Extract the [X, Y] coordinate from the center of the cell holding the provided text.  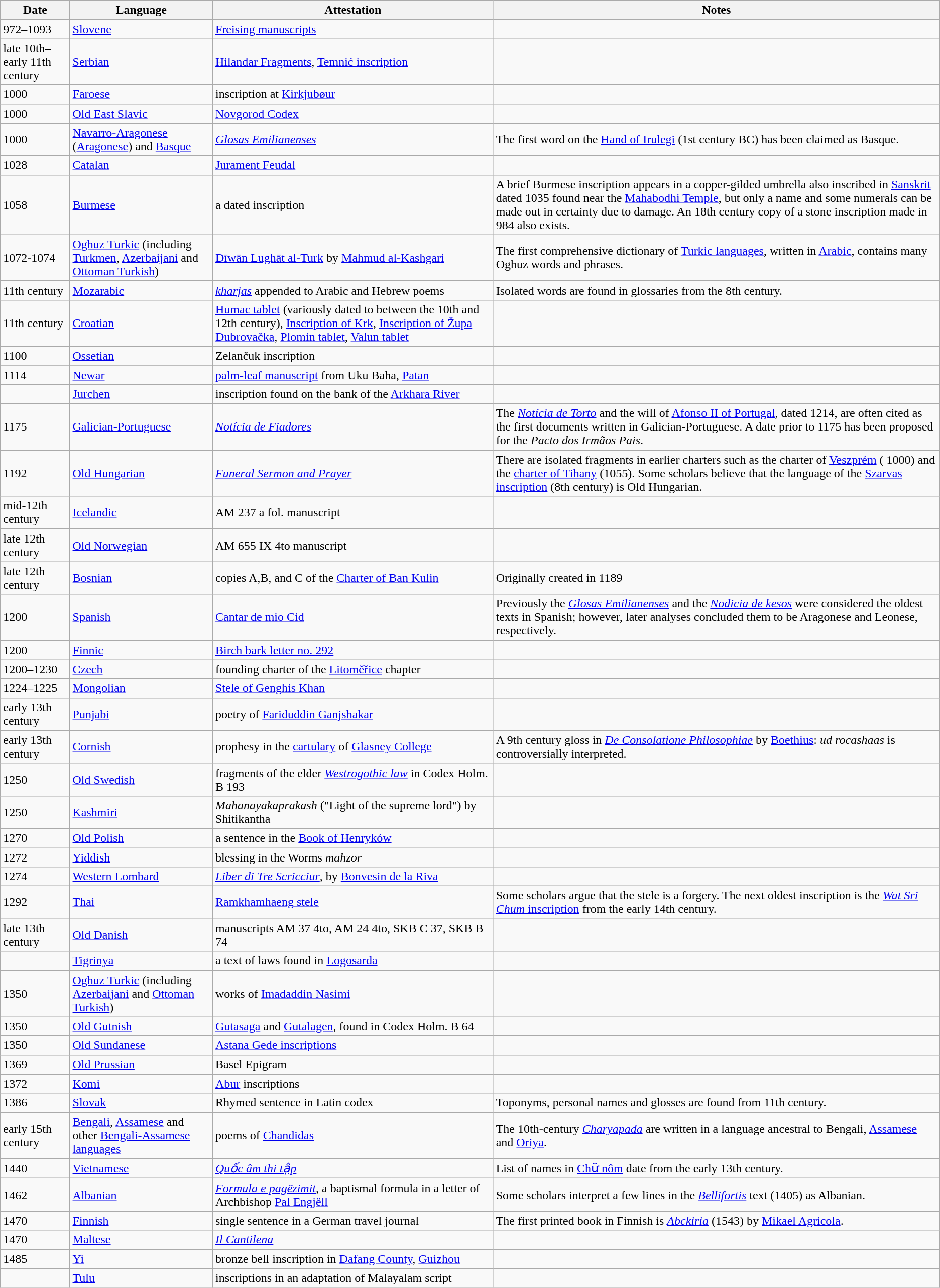
List of names in Chữ nôm date from the early 13th century. [716, 1168]
Old Prussian [141, 1064]
Humac tablet (variously dated to between the 10th and 12th century), Inscription of Krk, Inscription of Župa Dubrovačka, Plomin tablet, Valun tablet [352, 323]
The first comprehensive dictionary of Turkic languages, written in Arabic, contains many Oghuz words and phrases. [716, 258]
Some scholars argue that the stele is a forgery. The next oldest inscription is the Wat Sri Chum inscription from the early 14th century. [716, 902]
Quốc âm thi tập [352, 1168]
1114 [35, 375]
a dated inscription [352, 205]
Language [141, 10]
Old Sundanese [141, 1045]
Some scholars interpret a few lines in the Bellifortis text (1405) as Albanian. [716, 1195]
Finnish [141, 1221]
Notes [716, 10]
Slovene [141, 29]
a sentence in the Book of Henryków [352, 838]
AM 237 a fol. manuscript [352, 512]
Isolated words are found in glossaries from the 8th century. [716, 290]
Old Gutnish [141, 1026]
early 15th century [35, 1135]
Freising manuscripts [352, 29]
Thai [141, 902]
bronze bell inscription in Dafang County, Guizhou [352, 1259]
Basel Epigram [352, 1064]
works of Imadaddin Nasimi [352, 994]
Glosas Emilianenses [352, 140]
Formula e pagëzimit, a baptismal formula in a letter of Archbishop Pal Engjëll [352, 1195]
1440 [35, 1168]
1028 [35, 165]
1272 [35, 857]
late 13th century [35, 935]
Dīwān Lughāt al-Turk by Mahmud al-Kashgari [352, 258]
1270 [35, 838]
Komi [141, 1084]
Old Swedish [141, 780]
1462 [35, 1195]
founding charter of the Litoměřice chapter [352, 669]
Attestation [352, 10]
Serbian [141, 62]
Gutasaga and Gutalagen, found in Codex Holm. B 64 [352, 1026]
1200–1230 [35, 669]
Zelančuk inscription [352, 356]
Oghuz Turkic (including Turkmen, Azerbaijani and Ottoman Turkish) [141, 258]
inscriptions in an adaptation of Malayalam script [352, 1278]
1100 [35, 356]
Mahanayakaprakash ("Light of the supreme lord") by Shitikantha [352, 812]
AM 655 IX 4to manuscript [352, 546]
The 10th-century Charyapada are written in a language ancestral to Bengali, Assamese and Oriya. [716, 1135]
poetry of Fariduddin Ganjshakar [352, 714]
1072-1074 [35, 258]
1386 [35, 1103]
Jurament Feudal [352, 165]
poems of Chandidas [352, 1135]
Oghuz Turkic (including Azerbaijani and Ottoman Turkish) [141, 994]
Slovak [141, 1103]
Albanian [141, 1195]
copies A,B, and C of the Charter of Ban Kulin [352, 578]
1292 [35, 902]
Yi [141, 1259]
1058 [35, 205]
Bengali, Assamese and other Bengali-Assamese languages [141, 1135]
Old Norwegian [141, 546]
single sentence in a German travel journal [352, 1221]
inscription at Kirkjubøur [352, 94]
Old Danish [141, 935]
Jurchen [141, 394]
late 10th–early 11th century [35, 62]
prophesy in the cartulary of Glasney College [352, 746]
Tigrinya [141, 961]
Faroese [141, 94]
Galician-Portuguese [141, 427]
Burmese [141, 205]
Abur inscriptions [352, 1084]
Spanish [141, 617]
Old Hungarian [141, 473]
Cornish [141, 746]
kharjas appended to Arabic and Hebrew poems [352, 290]
blessing in the Worms mahzor [352, 857]
Originally created in 1189 [716, 578]
1224–1225 [35, 688]
Catalan [141, 165]
Toponyms, personal names and glosses are found from 11th century. [716, 1103]
Kashmiri [141, 812]
Croatian [141, 323]
1372 [35, 1084]
Newar [141, 375]
Astana Gede inscriptions [352, 1045]
Finnic [141, 650]
972–1093 [35, 29]
Ramkhamhaeng stele [352, 902]
Old Polish [141, 838]
The first printed book in Finnish is Abckiria (1543) by Mikael Agricola. [716, 1221]
Western Lombard [141, 877]
Novgorod Codex [352, 114]
manuscripts AM 37 4to, AM 24 4to, SKB C 37, SKB B 74 [352, 935]
Liber di Tre Scricciur, by Bonvesin de la Riva [352, 877]
1175 [35, 427]
Navarro-Aragonese (Aragonese) and Basque [141, 140]
Czech [141, 669]
The first word on the Hand of Irulegi (1st century BC) has been claimed as Basque. [716, 140]
Bosnian [141, 578]
Date [35, 10]
Yiddish [141, 857]
Maltese [141, 1240]
Birch bark letter no. 292 [352, 650]
Stele of Genghis Khan [352, 688]
palm-leaf manuscript from Uku Baha, Patan [352, 375]
Il Cantilena [352, 1240]
Tulu [141, 1278]
Vietnamese [141, 1168]
Punjabi [141, 714]
mid-12th century [35, 512]
1485 [35, 1259]
Icelandic [141, 512]
Ossetian [141, 356]
Rhymed sentence in Latin codex [352, 1103]
Notícia de Fiadores [352, 427]
Hilandar Fragments, Temnić inscription [352, 62]
1369 [35, 1064]
fragments of the elder Westrogothic law in Codex Holm. B 193 [352, 780]
1274 [35, 877]
a text of laws found in Logosarda [352, 961]
inscription found on the bank of the Arkhara River [352, 394]
Funeral Sermon and Prayer [352, 473]
Mozarabic [141, 290]
Old East Slavic [141, 114]
A 9th century gloss in De Consolatione Philosophiae by Boethius: ud rocashaas is controversially interpreted. [716, 746]
Cantar de mio Cid [352, 617]
1192 [35, 473]
Mongolian [141, 688]
